From the cell containing the given text, extract its center point as [X, Y] coordinate. 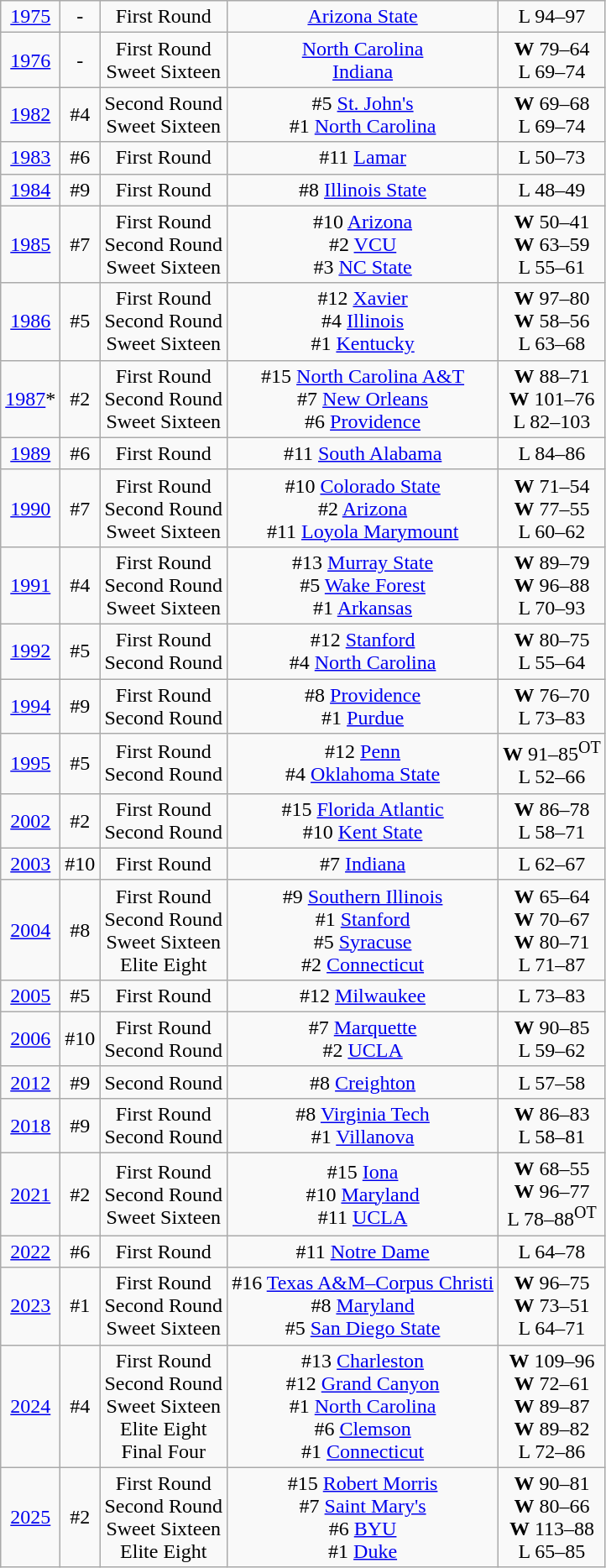
2002 [30, 821]
1975 [30, 17]
W 69–68 L 69–74 [552, 114]
North Carolina Indiana [363, 60]
#5 St. John's #1 North Carolina [363, 114]
First RoundSecond RoundSweet SixteenElite EightFinal Four [164, 1406]
W 97–80 W 58–56 L 63–68 [552, 321]
#15 Florida Atlantic #10 Kent State [363, 821]
L 57–58 [552, 1082]
First Round Sweet Sixteen [164, 60]
1994 [30, 705]
2024 [30, 1406]
1986 [30, 321]
W 96–75 W 73–51 L 64–71 [552, 1306]
First RoundSecond RoundSweet Sixteen [164, 1306]
#12 Penn #4 Oklahoma State [363, 764]
#13 Charleston#12 Grand Canyon#1 North Carolina#6 Clemson#1 Connecticut [363, 1406]
W 80–75 L 55–64 [552, 651]
Second Round [164, 1082]
1983 [30, 158]
1995 [30, 764]
#1 [81, 1306]
#11 Lamar [363, 158]
L 48–49 [552, 190]
#8 Providence #1 Purdue [363, 705]
1976 [30, 60]
W 88–71 W 101–76 L 82–103 [552, 399]
Arizona State [363, 17]
#8 Virginia Tech #1 Villanova [363, 1125]
#15 North Carolina A&T #7 New Orleans #6 Providence [363, 399]
#15 Robert Morris#7 Saint Mary's #6 BYU #1 Duke [363, 1518]
#10 Colorado State #2 Arizona #11 Loyola Marymount [363, 508]
W 90–85 L 59–62 [552, 1039]
2012 [30, 1082]
W 79–64 L 69–74 [552, 60]
W 109–96W 72–61W 89–87W 89–82L 72–86 [552, 1406]
2022 [30, 1252]
#15 Iona #10 Maryland#11 UCLA [363, 1195]
#8 [81, 930]
#16 Texas A&M–Corpus Christi#8 Maryland#5 San Diego State [363, 1306]
#12 Stanford #4 North Carolina [363, 651]
W 89–79 W 96–88 L 70–93 [552, 585]
#11 Notre Dame [363, 1252]
L 62–67 [552, 864]
1987* [30, 399]
W 50–41 W 63–59 L 55–61 [552, 244]
W 68–55 W 96–77L 78–88OT [552, 1195]
W 76–70 L 73–83 [552, 705]
1989 [30, 453]
L 73–83 [552, 996]
#9 Southern Illinois #1 Stanford #5 Syracuse #2 Connecticut [363, 930]
W 65–64 W 70–67 W 80–71 L 71–87 [552, 930]
W 86–78 L 58–71 [552, 821]
2021 [30, 1195]
W 71–54 W 77–55 L 60–62 [552, 508]
#11 South Alabama [363, 453]
1982 [30, 114]
1990 [30, 508]
L 50–73 [552, 158]
1984 [30, 190]
Second Round Sweet Sixteen [164, 114]
W 86–83 L 58–81 [552, 1125]
#7 Marquette #2 UCLA [363, 1039]
2025 [30, 1518]
1992 [30, 651]
2004 [30, 930]
2003 [30, 864]
#13 Murray State #5 Wake Forest #1 Arkansas [363, 585]
1991 [30, 585]
2006 [30, 1039]
L 94–97 [552, 17]
#12 Milwaukee [363, 996]
#7 Indiana [363, 864]
#12 Xavier #4 Illinois #1 Kentucky [363, 321]
W 91–85OT L 52–66 [552, 764]
2023 [30, 1306]
L 84–86 [552, 453]
First RoundSecond RoundSweet SixteenElite Eight [164, 1518]
1985 [30, 244]
#8 Illinois State [363, 190]
#8 Creighton [363, 1082]
#10 Arizona #2 VCU #3 NC State [363, 244]
First Round Second Round Sweet Sixteen Elite Eight [164, 930]
2005 [30, 996]
L 64–78 [552, 1252]
W 90–81W 80–66 W 113–88L 65–85 [552, 1518]
First Round Second RoundSweet Sixteen [164, 1195]
2018 [30, 1125]
